Output the (X, Y) coordinate of the center of the cell containing the given text.  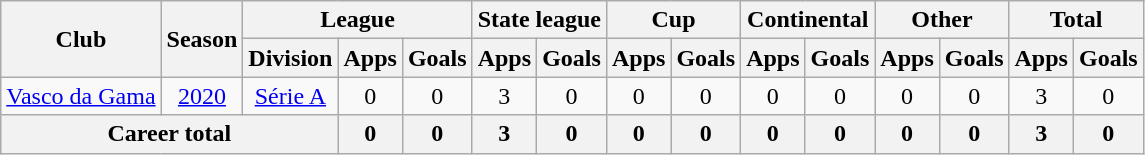
Other (942, 20)
State league (539, 20)
League (358, 20)
Total (1076, 20)
Série A (290, 96)
2020 (202, 96)
Career total (170, 134)
Club (81, 39)
Vasco da Gama (81, 96)
Continental (808, 20)
Cup (673, 20)
Season (202, 39)
Division (290, 58)
